Scan for the cell matching the given text and deliver its (x, y) coordinate at center. 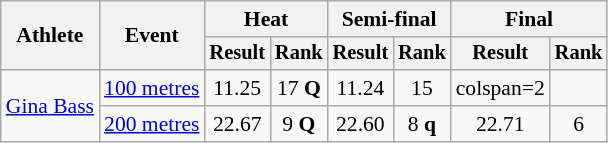
6 (579, 124)
Event (152, 36)
Heat (266, 19)
9 Q (299, 124)
Final (530, 19)
Semi-final (390, 19)
22.60 (361, 124)
22.71 (500, 124)
200 metres (152, 124)
Gina Bass (50, 106)
8 q (422, 124)
17 Q (299, 88)
22.67 (237, 124)
11.24 (361, 88)
100 metres (152, 88)
colspan=2 (500, 88)
11.25 (237, 88)
15 (422, 88)
Athlete (50, 36)
